Return the (X, Y) coordinate for the center point of the cell that contains the specified text.  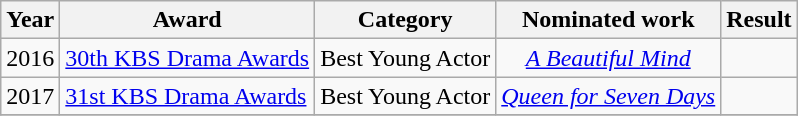
30th KBS Drama Awards (188, 58)
Year (30, 20)
Award (188, 20)
2017 (30, 96)
Nominated work (608, 20)
31st KBS Drama Awards (188, 96)
Category (406, 20)
A Beautiful Mind (608, 58)
2016 (30, 58)
Result (759, 20)
Queen for Seven Days (608, 96)
